Find where the given text appears and provide that cell's center as (x, y) coordinate. 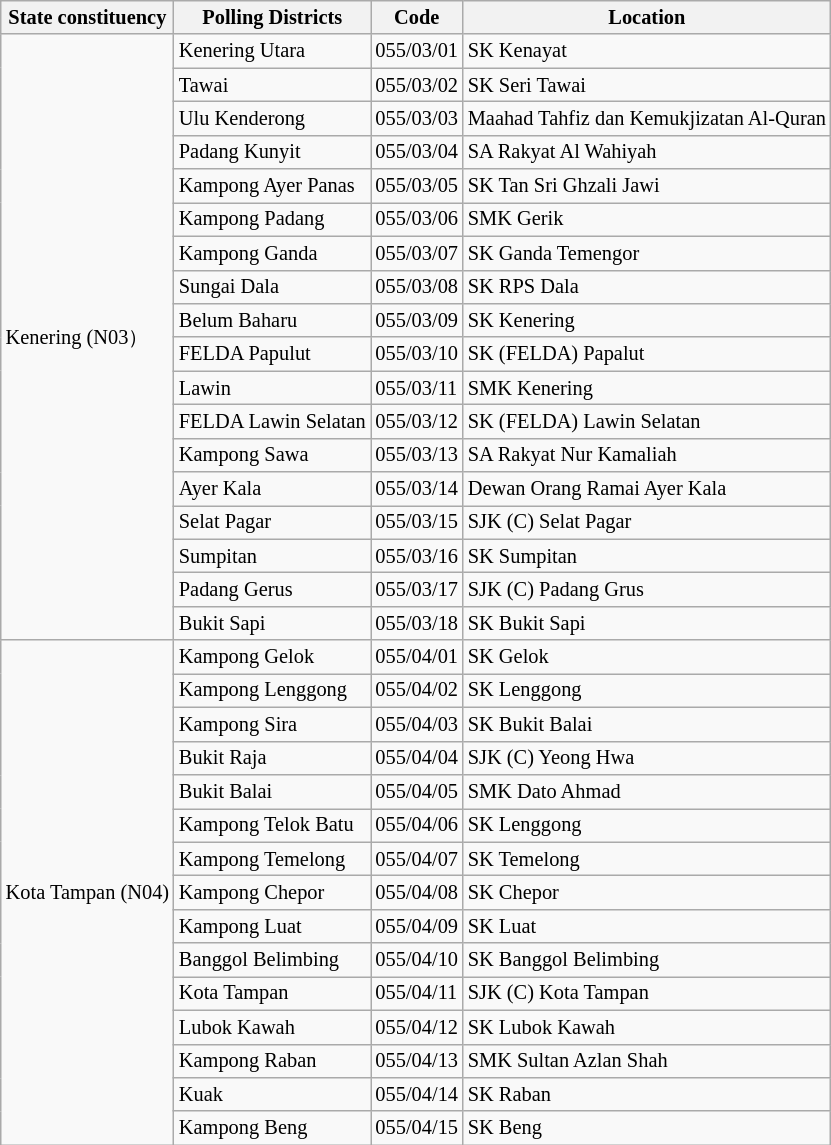
055/03/02 (416, 85)
SK Ganda Temengor (647, 253)
055/03/16 (416, 556)
055/03/15 (416, 522)
SA Rakyat Al Wahiyah (647, 152)
Tawai (272, 85)
Kenering Utara (272, 51)
SK (FELDA) Lawin Selatan (647, 421)
SK Raban (647, 1094)
SK Gelok (647, 657)
Kampong Temelong (272, 859)
Kampong Telok Batu (272, 825)
055/04/04 (416, 758)
055/04/01 (416, 657)
055/03/05 (416, 186)
Kampong Luat (272, 926)
SK (FELDA) Papalut (647, 354)
Kampong Ganda (272, 253)
SJK (C) Padang Grus (647, 589)
SK Kenayat (647, 51)
State constituency (88, 17)
055/04/09 (416, 926)
SK Chepor (647, 892)
Polling Districts (272, 17)
SJK (C) Kota Tampan (647, 993)
Kuak (272, 1094)
Kampong Raban (272, 1061)
055/03/07 (416, 253)
055/03/14 (416, 489)
055/04/10 (416, 960)
Sumpitan (272, 556)
055/03/12 (416, 421)
SJK (C) Yeong Hwa (647, 758)
055/04/02 (416, 690)
SMK Dato Ahmad (647, 791)
Selat Pagar (272, 522)
055/03/18 (416, 623)
055/03/06 (416, 219)
Kenering (N03） (88, 337)
Ulu Kenderong (272, 118)
SK Temelong (647, 859)
SK Bukit Sapi (647, 623)
Kampong Ayer Panas (272, 186)
055/04/11 (416, 993)
Kampong Sawa (272, 455)
Bukit Sapi (272, 623)
055/03/09 (416, 320)
Padang Gerus (272, 589)
055/03/01 (416, 51)
055/04/08 (416, 892)
Location (647, 17)
SK Luat (647, 926)
SMK Sultan Azlan Shah (647, 1061)
SK Seri Tawai (647, 85)
Maahad Tahfiz dan Kemukjizatan Al-Quran (647, 118)
Sungai Dala (272, 287)
055/03/04 (416, 152)
055/03/13 (416, 455)
055/04/05 (416, 791)
055/04/03 (416, 724)
Kampong Lenggong (272, 690)
SK Bukit Balai (647, 724)
055/04/13 (416, 1061)
Kampong Gelok (272, 657)
Kota Tampan (N04) (88, 892)
Belum Baharu (272, 320)
SK Lubok Kawah (647, 1027)
055/03/10 (416, 354)
Padang Kunyit (272, 152)
Bukit Raja (272, 758)
055/04/06 (416, 825)
Kampong Padang (272, 219)
Ayer Kala (272, 489)
FELDA Lawin Selatan (272, 421)
Bukit Balai (272, 791)
Kampong Chepor (272, 892)
055/03/17 (416, 589)
Lawin (272, 388)
SMK Gerik (647, 219)
Code (416, 17)
SK RPS Dala (647, 287)
055/03/03 (416, 118)
Lubok Kawah (272, 1027)
SK Beng (647, 1128)
055/04/14 (416, 1094)
SK Sumpitan (647, 556)
SK Tan Sri Ghzali Jawi (647, 186)
SK Kenering (647, 320)
055/03/11 (416, 388)
SK Banggol Belimbing (647, 960)
055/04/07 (416, 859)
Kampong Beng (272, 1128)
SA Rakyat Nur Kamaliah (647, 455)
055/03/08 (416, 287)
Dewan Orang Ramai Ayer Kala (647, 489)
SJK (C) Selat Pagar (647, 522)
055/04/15 (416, 1128)
055/04/12 (416, 1027)
Banggol Belimbing (272, 960)
SMK Kenering (647, 388)
FELDA Papulut (272, 354)
Kampong Sira (272, 724)
Kota Tampan (272, 993)
